Provide the [X, Y] coordinate of the cell's center where the given text is located.  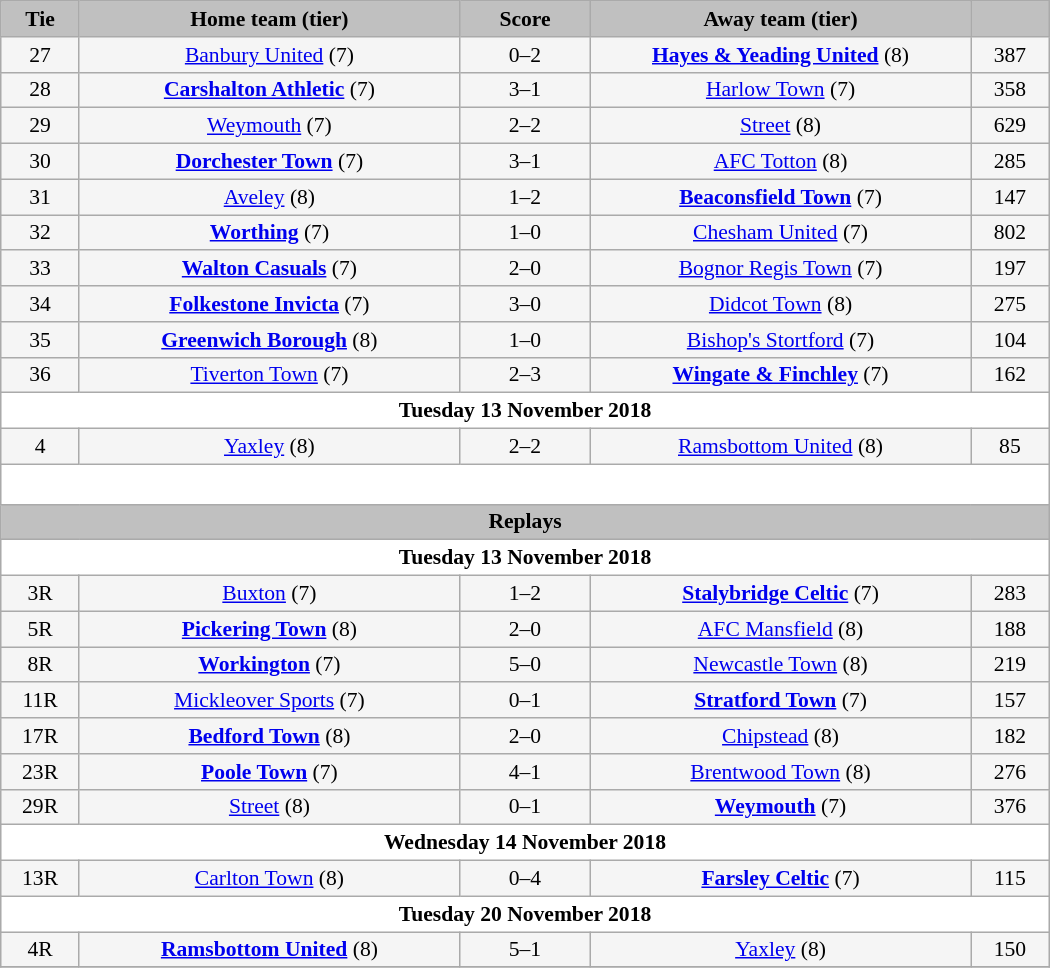
Pickering Town (8) [269, 629]
17R [40, 736]
Worthing (7) [269, 233]
0–4 [524, 879]
182 [1010, 736]
85 [1010, 447]
Stratford Town (7) [781, 701]
4R [40, 950]
Chesham United (7) [781, 233]
2–3 [524, 375]
Tuesday 20 November 2018 [525, 914]
11R [40, 701]
Brentwood Town (8) [781, 772]
Bognor Regis Town (7) [781, 269]
30 [40, 162]
27 [40, 55]
29 [40, 126]
147 [1010, 197]
629 [1010, 126]
Wingate & Finchley (7) [781, 375]
219 [1010, 665]
Bishop's Stortford (7) [781, 340]
157 [1010, 701]
Score [524, 19]
Newcastle Town (8) [781, 665]
Workington (7) [269, 665]
33 [40, 269]
358 [1010, 90]
3–0 [524, 304]
387 [1010, 55]
Tiverton Town (7) [269, 375]
4 [40, 447]
275 [1010, 304]
Greenwich Borough (8) [269, 340]
32 [40, 233]
Aveley (8) [269, 197]
3R [40, 594]
104 [1010, 340]
Buxton (7) [269, 594]
Tie [40, 19]
Harlow Town (7) [781, 90]
283 [1010, 594]
5–1 [524, 950]
13R [40, 879]
Didcot Town (8) [781, 304]
115 [1010, 879]
35 [40, 340]
4–1 [524, 772]
Banbury United (7) [269, 55]
Stalybridge Celtic (7) [781, 594]
Home team (tier) [269, 19]
276 [1010, 772]
Folkestone Invicta (7) [269, 304]
Farsley Celtic (7) [781, 879]
36 [40, 375]
Hayes & Yeading United (8) [781, 55]
AFC Mansfield (8) [781, 629]
Dorchester Town (7) [269, 162]
Wednesday 14 November 2018 [525, 843]
162 [1010, 375]
Chipstead (8) [781, 736]
Carlton Town (8) [269, 879]
188 [1010, 629]
376 [1010, 807]
Mickleover Sports (7) [269, 701]
31 [40, 197]
8R [40, 665]
5R [40, 629]
802 [1010, 233]
34 [40, 304]
28 [40, 90]
Poole Town (7) [269, 772]
AFC Totton (8) [781, 162]
Bedford Town (8) [269, 736]
Replays [525, 522]
Beaconsfield Town (7) [781, 197]
Away team (tier) [781, 19]
29R [40, 807]
150 [1010, 950]
23R [40, 772]
0–2 [524, 55]
Carshalton Athletic (7) [269, 90]
5–0 [524, 665]
285 [1010, 162]
197 [1010, 269]
Walton Casuals (7) [269, 269]
